Scan for the cell matching the given text and deliver its [X, Y] coordinate at center. 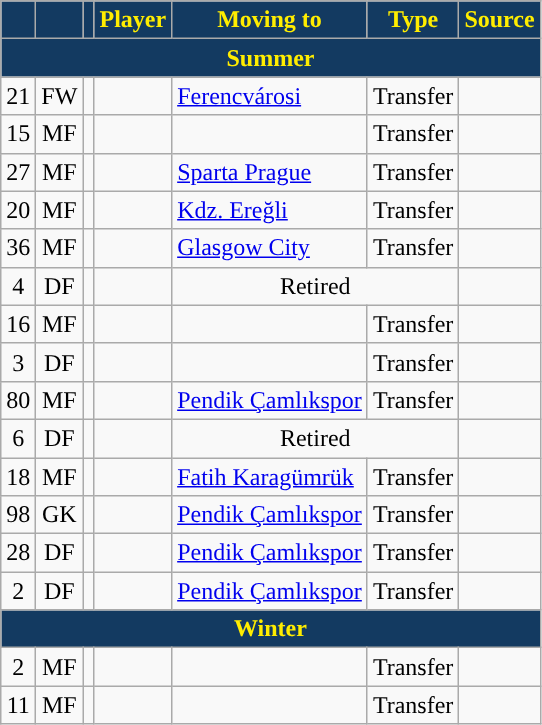
Moving to [270, 20]
6 [18, 438]
GK [60, 515]
11 [18, 705]
Sparta Prague [270, 172]
28 [18, 553]
Ferencvárosi [270, 96]
80 [18, 400]
FW [60, 96]
Type [413, 20]
Glasgow City [270, 248]
Summer [270, 58]
Source [500, 20]
98 [18, 515]
20 [18, 210]
Winter [270, 629]
18 [18, 477]
21 [18, 96]
36 [18, 248]
Player [133, 20]
3 [18, 362]
4 [18, 286]
Kdz. Ereğli [270, 210]
15 [18, 134]
27 [18, 172]
Fatih Karagümrük [270, 477]
16 [18, 324]
